Scan for the cell matching the given text and deliver its (X, Y) coordinate at center. 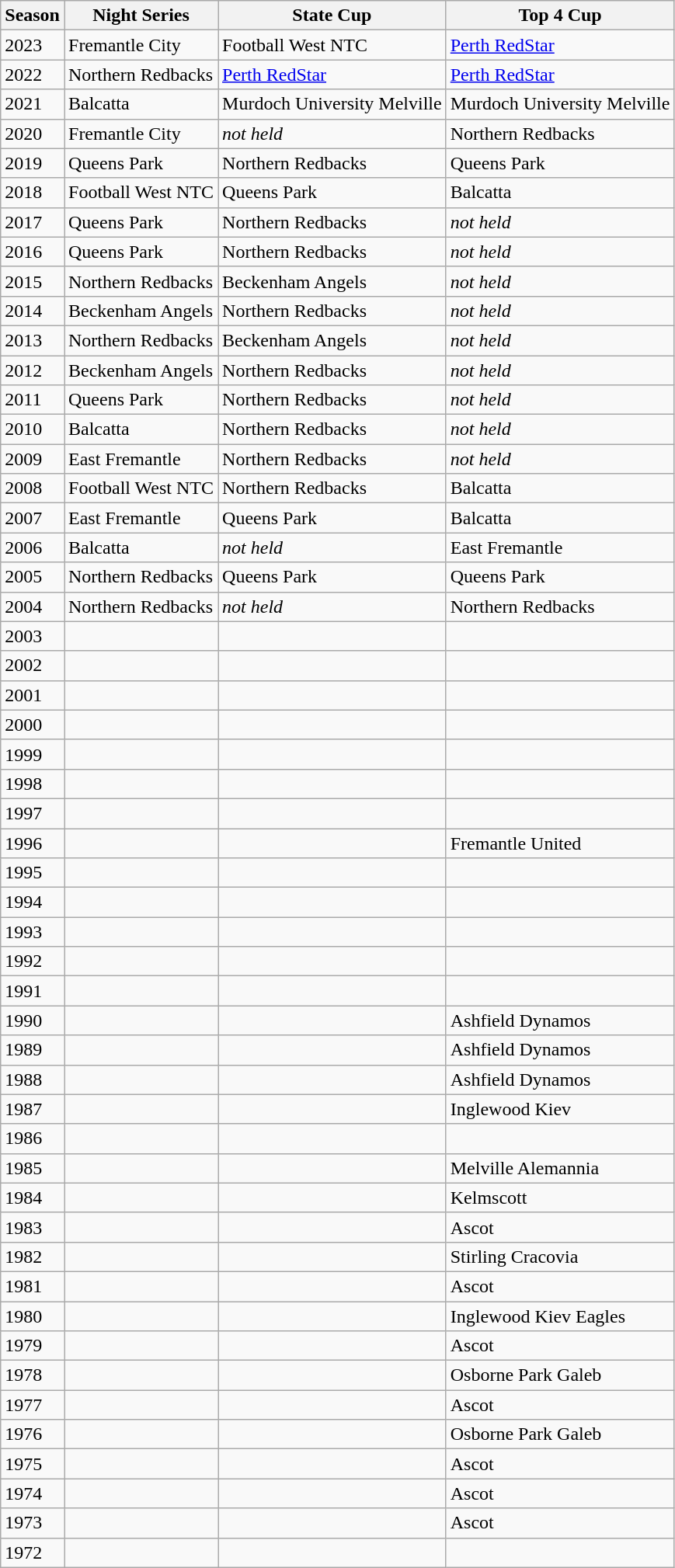
2016 (33, 252)
Night Series (141, 16)
2002 (33, 666)
1987 (33, 1109)
2000 (33, 725)
2007 (33, 518)
1997 (33, 813)
1991 (33, 991)
1972 (33, 1552)
1985 (33, 1168)
State Cup (332, 16)
2018 (33, 193)
2019 (33, 163)
2020 (33, 134)
1986 (33, 1139)
Kelmscott (560, 1198)
1988 (33, 1080)
1998 (33, 784)
2003 (33, 636)
2008 (33, 488)
2001 (33, 695)
1990 (33, 1020)
1980 (33, 1316)
1993 (33, 932)
1976 (33, 1434)
2006 (33, 548)
2014 (33, 311)
2022 (33, 75)
1975 (33, 1464)
1999 (33, 754)
1992 (33, 961)
2023 (33, 45)
1989 (33, 1050)
2013 (33, 340)
1995 (33, 873)
2009 (33, 459)
2015 (33, 281)
2021 (33, 104)
1996 (33, 843)
1974 (33, 1493)
1973 (33, 1523)
1983 (33, 1227)
Melville Alemannia (560, 1168)
1994 (33, 902)
2005 (33, 577)
Inglewood Kiev Eagles (560, 1316)
Inglewood Kiev (560, 1109)
1979 (33, 1346)
Fremantle United (560, 843)
2004 (33, 607)
1977 (33, 1405)
2011 (33, 400)
2010 (33, 429)
1982 (33, 1257)
Top 4 Cup (560, 16)
1981 (33, 1286)
2012 (33, 370)
2017 (33, 222)
Season (33, 16)
1984 (33, 1198)
Stirling Cracovia (560, 1257)
1978 (33, 1375)
